Return (x, y) of the center of cell containing provided text 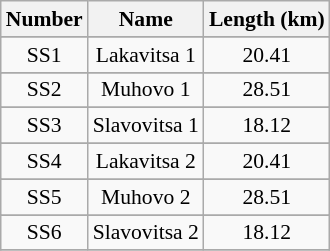
SS1 (44, 55)
SS3 (44, 126)
Number (44, 19)
Lakavitsa 2 (146, 162)
SS2 (44, 90)
Muhovo 2 (146, 197)
SS6 (44, 233)
Slavovitsa 2 (146, 233)
Name (146, 19)
SS5 (44, 197)
Lakavitsa 1 (146, 55)
Slavovitsa 1 (146, 126)
Length (km) (267, 19)
Muhovo 1 (146, 90)
SS4 (44, 162)
